Detect which cell encompasses the target text, then output its [X, Y] center coordinate. 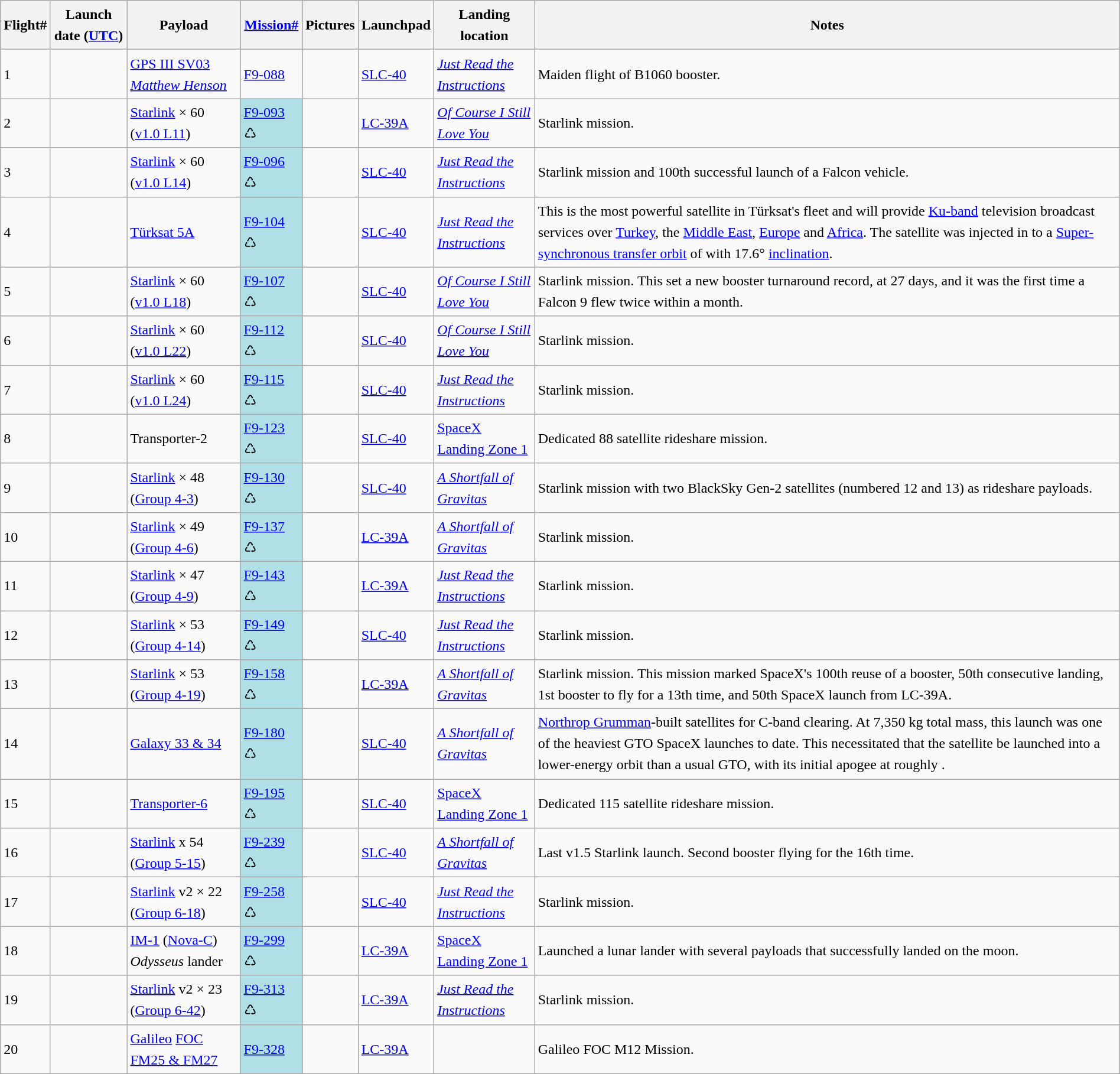
Starlink × 53 (Group 4-14) [184, 636]
8 [25, 438]
Dedicated 88 satellite rideshare mission. [827, 438]
F9-107 ♺ [271, 292]
Launched a lunar lander with several payloads that successfully landed on the moon. [827, 951]
9 [25, 488]
16 [25, 853]
18 [25, 951]
10 [25, 536]
Notes [827, 25]
Galileo FOC FM25 & FM27 [184, 1049]
F9-313 ♺ [271, 1000]
7 [25, 390]
Starlink × 60 (v1.0 L24) [184, 390]
4 [25, 232]
6 [25, 340]
F9-137 ♺ [271, 536]
Dedicated 115 satellite rideshare mission. [827, 803]
Transporter-2 [184, 438]
Maiden flight of B1060 booster. [827, 74]
Türksat 5A [184, 232]
F9-195 ♺ [271, 803]
17 [25, 901]
F9-328 [271, 1049]
Starlink mission and 100th successful launch of a Falcon vehicle. [827, 173]
F9-143 ♺ [271, 586]
Mission# [271, 25]
Starlink × 60 (v1.0 L11) [184, 123]
5 [25, 292]
14 [25, 744]
Payload [184, 25]
15 [25, 803]
F9-093 ♺ [271, 123]
Pictures [331, 25]
19 [25, 1000]
2 [25, 123]
3 [25, 173]
F9-088 [271, 74]
11 [25, 586]
Galileo FOC M12 Mission. [827, 1049]
Launchpad [396, 25]
12 [25, 636]
F9-096 ♺ [271, 173]
Last v1.5 Starlink launch. Second booster flying for the 16th time. [827, 853]
Starlink v2 × 22 (Group 6-18) [184, 901]
F9-115 ♺ [271, 390]
Starlink mission with two BlackSky Gen-2 satellites (numbered 12 and 13) as rideshare payloads. [827, 488]
Starlink × 60 (v1.0 L14) [184, 173]
F9-130 ♺ [271, 488]
Galaxy 33 & 34 [184, 744]
20 [25, 1049]
F9-239 ♺ [271, 853]
Starlink v2 × 23 (Group 6-42) [184, 1000]
F9-104 ♺ [271, 232]
GPS III SV03 Matthew Henson [184, 74]
IM-1 (Nova-C) Odysseus lander [184, 951]
Landing location [484, 25]
1 [25, 74]
F9-112 ♺ [271, 340]
F9-299 ♺ [271, 951]
Starlink × 53 (Group 4-19) [184, 684]
Starlink × 49 (Group 4-6) [184, 536]
F9-123 ♺ [271, 438]
F9-149 ♺ [271, 636]
13 [25, 684]
Starlink x 54 (Group 5-15) [184, 853]
F9-258 ♺ [271, 901]
Transporter-6 [184, 803]
Starlink × 48 (Group 4-3) [184, 488]
Flight# [25, 25]
Starlink mission. This set a new booster turnaround record, at 27 days, and it was the first time a Falcon 9 flew twice within a month. [827, 292]
F9-158 ♺ [271, 684]
Launch date (UTC) [89, 25]
Starlink × 60 (v1.0 L18) [184, 292]
F9-180 ♺ [271, 744]
Starlink × 47 (Group 4-9) [184, 586]
Starlink × 60 (v1.0 L22) [184, 340]
